Search for the cell housing the specified text and yield its (x, y) center coordinate. 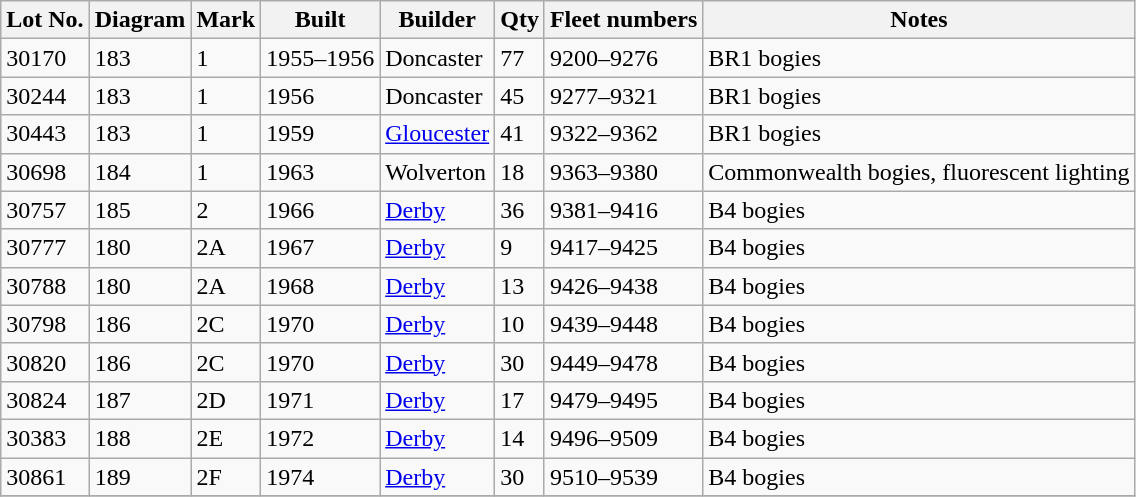
30443 (45, 134)
185 (140, 210)
Qty (520, 20)
Builder (438, 20)
1974 (320, 477)
30170 (45, 58)
30788 (45, 286)
187 (140, 400)
1967 (320, 248)
30757 (45, 210)
10 (520, 324)
9200–9276 (623, 58)
41 (520, 134)
Notes (919, 20)
Wolverton (438, 172)
9381–9416 (623, 210)
Mark (226, 20)
30777 (45, 248)
30861 (45, 477)
17 (520, 400)
2D (226, 400)
1966 (320, 210)
1955–1956 (320, 58)
1968 (320, 286)
9426–9438 (623, 286)
30698 (45, 172)
9449–9478 (623, 362)
30798 (45, 324)
2E (226, 438)
Fleet numbers (623, 20)
9439–9448 (623, 324)
Built (320, 20)
77 (520, 58)
14 (520, 438)
1972 (320, 438)
9479–9495 (623, 400)
188 (140, 438)
1963 (320, 172)
Commonwealth bogies, fluorescent lighting (919, 172)
2 (226, 210)
30824 (45, 400)
36 (520, 210)
2F (226, 477)
9277–9321 (623, 96)
30244 (45, 96)
30820 (45, 362)
18 (520, 172)
9417–9425 (623, 248)
Lot No. (45, 20)
9 (520, 248)
1956 (320, 96)
9363–9380 (623, 172)
1971 (320, 400)
1959 (320, 134)
13 (520, 286)
189 (140, 477)
45 (520, 96)
9322–9362 (623, 134)
Diagram (140, 20)
184 (140, 172)
Gloucester (438, 134)
9510–9539 (623, 477)
30383 (45, 438)
9496–9509 (623, 438)
